Identify which cell holds the provided text, then report its [x, y] central coordinate. 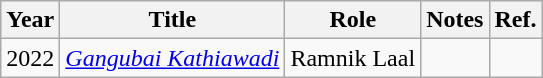
Title [172, 20]
Gangubai Kathiawadi [172, 58]
Ref. [516, 20]
Ramnik Laal [353, 58]
Year [30, 20]
2022 [30, 58]
Notes [455, 20]
Role [353, 20]
